Identify which cell holds the provided text, then report its [x, y] central coordinate. 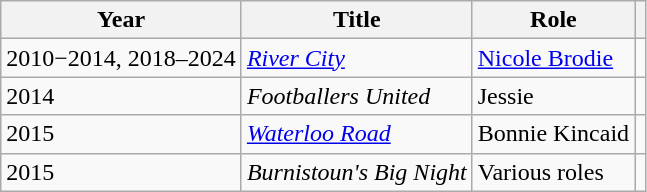
Nicole Brodie [553, 58]
River City [356, 58]
Role [553, 20]
Footballers United [356, 96]
Burnistoun's Big Night [356, 172]
Year [122, 20]
Various roles [553, 172]
Waterloo Road [356, 134]
2010−2014, 2018–2024 [122, 58]
Jessie [553, 96]
Bonnie Kincaid [553, 134]
2014 [122, 96]
Title [356, 20]
